Scan for the cell matching the given text and deliver its [X, Y] coordinate at center. 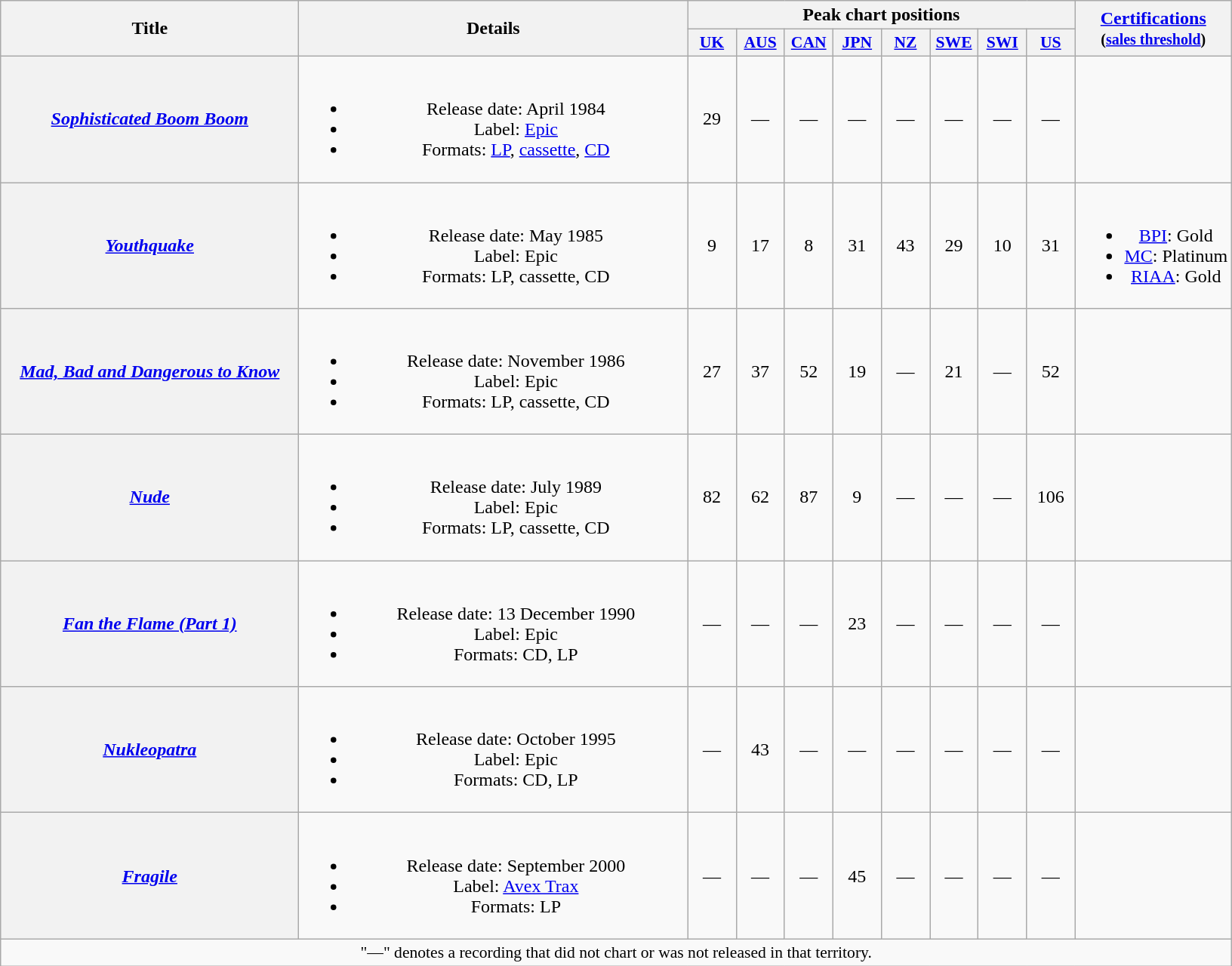
"—" denotes a recording that did not chart or was not released in that territory. [616, 952]
UK [712, 43]
JPN [857, 43]
17 [760, 246]
Mad, Bad and Dangerous to Know [149, 371]
Release date: July 1989Label: EpicFormats: LP, cassette, CD [494, 498]
Certifications(sales threshold) [1153, 29]
NZ [905, 43]
Nukleopatra [149, 750]
Nude [149, 498]
Release date: May 1985Label: EpicFormats: LP, cassette, CD [494, 246]
21 [954, 371]
Release date: October 1995Label: EpicFormats: CD, LP [494, 750]
10 [1003, 246]
23 [857, 623]
Release date: November 1986Label: EpicFormats: LP, cassette, CD [494, 371]
Release date: April 1984Label: EpicFormats: LP, cassette, CD [494, 119]
82 [712, 498]
Peak chart positions [882, 15]
37 [760, 371]
CAN [808, 43]
Fan the Flame (Part 1) [149, 623]
Fragile [149, 875]
Sophisticated Boom Boom [149, 119]
8 [808, 246]
87 [808, 498]
Release date: 13 December 1990Label: EpicFormats: CD, LP [494, 623]
BPI: GoldMC: PlatinumRIAA: Gold [1153, 246]
Details [494, 29]
SWI [1003, 43]
Youthquake [149, 246]
45 [857, 875]
US [1051, 43]
AUS [760, 43]
106 [1051, 498]
SWE [954, 43]
Title [149, 29]
Release date: September 2000Label: Avex TraxFormats: LP [494, 875]
19 [857, 371]
62 [760, 498]
27 [712, 371]
